Scan for the cell matching the given text and deliver its (x, y) coordinate at center. 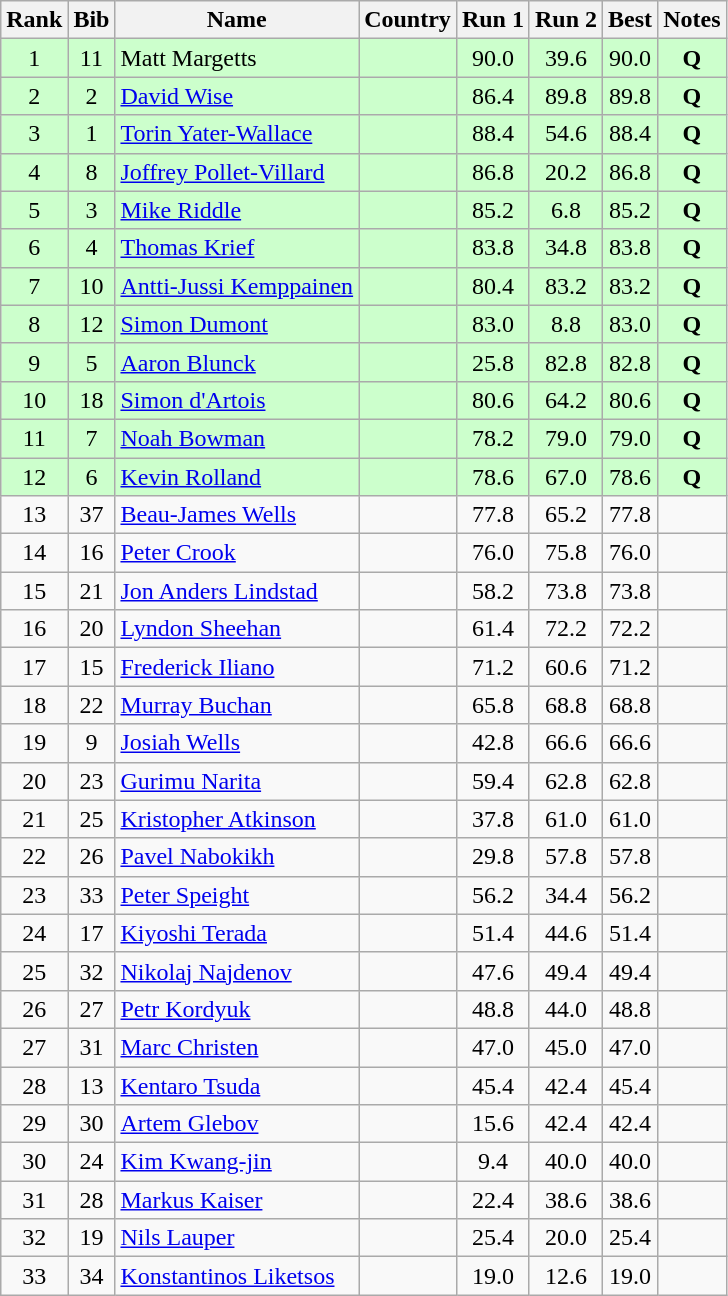
42.8 (492, 743)
Simon d'Artois (237, 400)
9.4 (492, 1162)
65.2 (566, 515)
22.4 (492, 1200)
Gurimu Narita (237, 781)
Kiyoshi Terada (237, 933)
Thomas Krief (237, 248)
60.6 (566, 667)
25.8 (492, 362)
65.8 (492, 705)
Noah Bowman (237, 438)
Lyndon Sheehan (237, 629)
Torin Yater-Wallace (237, 134)
58.2 (492, 591)
Kristopher Atkinson (237, 819)
20.0 (566, 1238)
39.6 (566, 58)
67.0 (566, 477)
Kevin Rolland (237, 477)
Nils Lauper (237, 1238)
54.6 (566, 134)
29 (34, 1124)
Rank (34, 20)
David Wise (237, 96)
Murray Buchan (237, 705)
Frederick Iliano (237, 667)
Antti-Jussi Kemppainen (237, 286)
34.8 (566, 248)
Matt Margetts (237, 58)
Marc Christen (237, 1047)
Pavel Nabokikh (237, 857)
20.2 (566, 172)
8.8 (566, 324)
Peter Crook (237, 553)
34.4 (566, 895)
12.6 (566, 1276)
Jon Anders Lindstad (237, 591)
Simon Dumont (237, 324)
61.4 (492, 629)
Run 2 (566, 20)
34 (92, 1276)
59.4 (492, 781)
Kim Kwang-jin (237, 1162)
Beau-James Wells (237, 515)
Artem Glebov (237, 1124)
37 (92, 515)
47.6 (492, 971)
75.8 (566, 553)
44.0 (566, 1009)
45.0 (566, 1047)
29.8 (492, 857)
Markus Kaiser (237, 1200)
Kentaro Tsuda (237, 1085)
Konstantinos Liketsos (237, 1276)
Nikolaj Najdenov (237, 971)
Notes (692, 20)
Mike Riddle (237, 210)
64.2 (566, 400)
Joffrey Pollet-Villard (237, 172)
Best (630, 20)
80.4 (492, 286)
Run 1 (492, 20)
15.6 (492, 1124)
Bib (92, 20)
6.8 (566, 210)
86.4 (492, 96)
Aaron Blunck (237, 362)
37.8 (492, 819)
44.6 (566, 933)
Josiah Wells (237, 743)
Country (408, 20)
Name (237, 20)
Peter Speight (237, 895)
Petr Kordyuk (237, 1009)
14 (34, 553)
78.2 (492, 438)
